Capture the cell that displays the provided text and extract its [x, y] central coordinate. 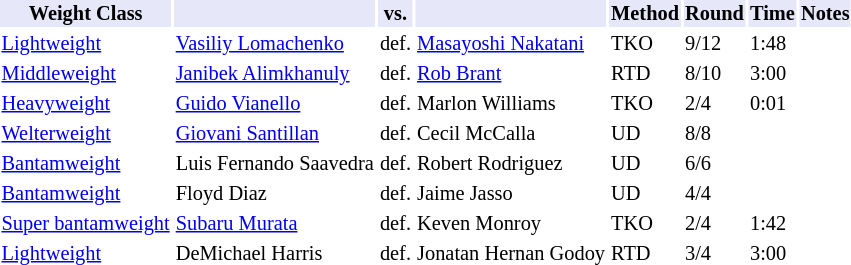
6/6 [715, 164]
Subaru Murata [274, 224]
Super bantamweight [86, 224]
RTD [646, 74]
Masayoshi Nakatani [512, 44]
Vasiliy Lomachenko [274, 44]
1:42 [772, 224]
Notes [825, 14]
Method [646, 14]
Lightweight [86, 44]
Heavyweight [86, 104]
Rob Brant [512, 74]
4/4 [715, 194]
9/12 [715, 44]
0:01 [772, 104]
Time [772, 14]
Floyd Diaz [274, 194]
vs. [395, 14]
Robert Rodriguez [512, 164]
Keven Monroy [512, 224]
Weight Class [86, 14]
Jaime Jasso [512, 194]
Luis Fernando Saavedra [274, 164]
8/8 [715, 134]
Welterweight [86, 134]
1:48 [772, 44]
Guido Vianello [274, 104]
8/10 [715, 74]
Marlon Williams [512, 104]
Cecil McCalla [512, 134]
3:00 [772, 74]
Giovani Santillan [274, 134]
Round [715, 14]
Janibek Alimkhanuly [274, 74]
Middleweight [86, 74]
